Return (X, Y) of the center of cell containing provided text 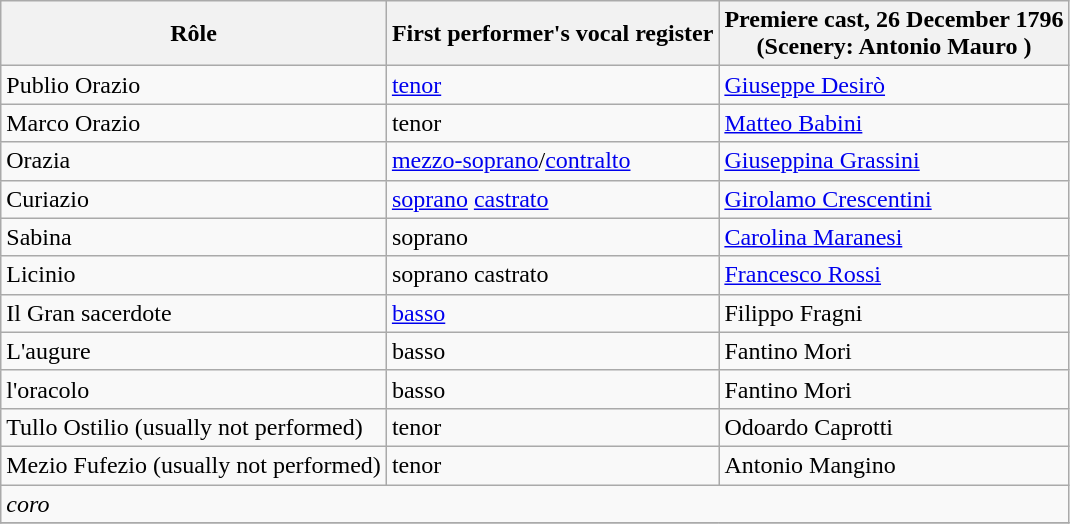
Giuseppe Desirò (894, 85)
Matteo Babini (894, 123)
Tullo Ostilio (usually not performed) (194, 427)
Mezio Fufezio (usually not performed) (194, 465)
Sabina (194, 237)
Licinio (194, 275)
mezzo-soprano/contralto (552, 161)
Antonio Mangino (894, 465)
Filippo Fragni (894, 313)
Il Gran sacerdote (194, 313)
Rôle (194, 34)
Orazia (194, 161)
Girolamo Crescentini (894, 199)
Carolina Maranesi (894, 237)
Odoardo Caprotti (894, 427)
Premiere cast, 26 December 1796 (Scenery: Antonio Mauro ) (894, 34)
coro (535, 503)
soprano (552, 237)
First performer's vocal register (552, 34)
Marco Orazio (194, 123)
Publio Orazio (194, 85)
Curiazio (194, 199)
Giuseppina Grassini (894, 161)
l'oracolo (194, 389)
Francesco Rossi (894, 275)
L'augure (194, 351)
